Detect which cell encompasses the target text, then output its (X, Y) center coordinate. 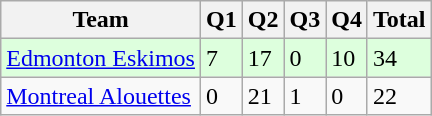
21 (263, 96)
22 (399, 96)
Edmonton Eskimos (101, 58)
1 (305, 96)
Q3 (305, 20)
7 (221, 58)
Q4 (347, 20)
Q1 (221, 20)
10 (347, 58)
Total (399, 20)
Q2 (263, 20)
Team (101, 20)
34 (399, 58)
Montreal Alouettes (101, 96)
17 (263, 58)
